Capture the cell that displays the provided text and extract its [X, Y] central coordinate. 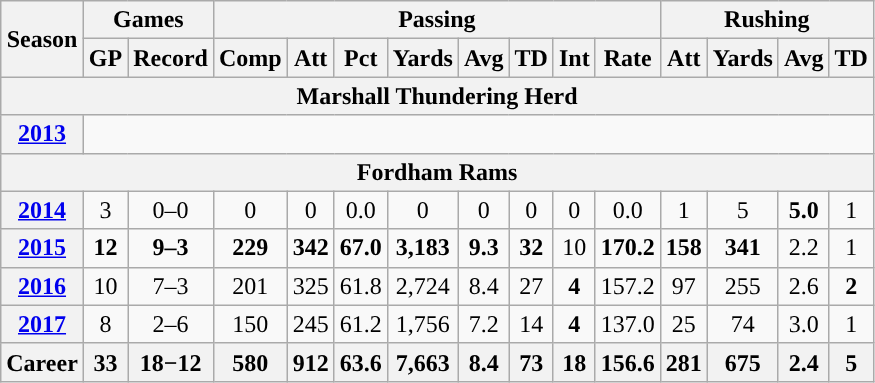
Record [171, 58]
2.4 [804, 362]
9–3 [171, 248]
Career [42, 362]
2017 [42, 324]
229 [250, 248]
150 [250, 324]
137.0 [628, 324]
Int [574, 58]
GP [105, 58]
158 [684, 248]
33 [105, 362]
Season [42, 39]
325 [310, 286]
2016 [42, 286]
67.0 [360, 248]
Games [148, 20]
Passing [436, 20]
Marshall Thundering Herd [438, 96]
Fordham Rams [438, 172]
63.6 [360, 362]
18 [574, 362]
1,756 [422, 324]
2 [851, 286]
61.8 [360, 286]
14 [531, 324]
25 [684, 324]
Rate [628, 58]
7–3 [171, 286]
2.6 [804, 286]
32 [531, 248]
675 [742, 362]
580 [250, 362]
255 [742, 286]
74 [742, 324]
97 [684, 286]
5.0 [804, 210]
170.2 [628, 248]
12 [105, 248]
61.2 [360, 324]
2014 [42, 210]
2,724 [422, 286]
3 [105, 210]
18−12 [171, 362]
3.0 [804, 324]
201 [250, 286]
8 [105, 324]
7,663 [422, 362]
Pct [360, 58]
2015 [42, 248]
0–0 [171, 210]
7.2 [484, 324]
73 [531, 362]
Comp [250, 58]
342 [310, 248]
912 [310, 362]
156.6 [628, 362]
157.2 [628, 286]
27 [531, 286]
3,183 [422, 248]
2013 [42, 134]
245 [310, 324]
2–6 [171, 324]
281 [684, 362]
341 [742, 248]
2.2 [804, 248]
Rushing [766, 20]
9.3 [484, 248]
